Capture the cell that displays the provided text and extract its [x, y] central coordinate. 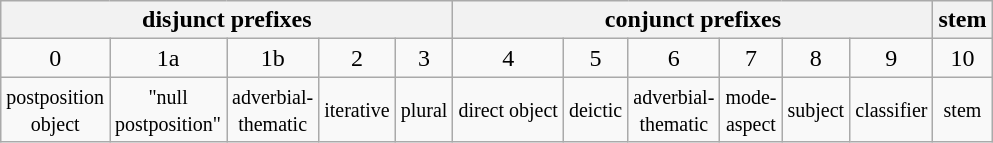
2 [358, 58]
4 [508, 58]
8 [816, 58]
1a [168, 58]
6 [674, 58]
10 [962, 58]
5 [595, 58]
0 [56, 58]
classifier [892, 110]
conjunct prefixes [693, 20]
iterative [358, 110]
disjunct prefixes [227, 20]
direct object [508, 110]
1b [273, 58]
3 [424, 58]
9 [892, 58]
subject [816, 110]
plural [424, 110]
deictic [595, 110]
postpositionobject [56, 110]
7 [751, 58]
"nullpostposition" [168, 110]
mode-aspect [751, 110]
